Identify which cell holds the provided text, then report its (X, Y) central coordinate. 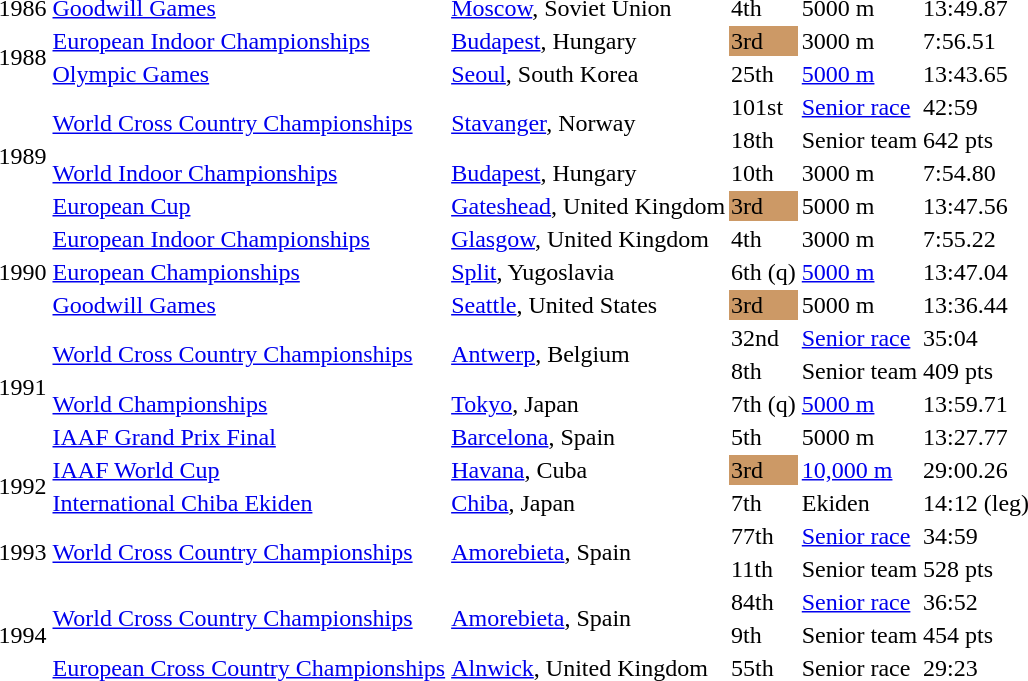
European Cup (249, 206)
Goodwill Games (249, 305)
84th (764, 602)
8th (764, 371)
Barcelona, Spain (588, 437)
Glasgow, United Kingdom (588, 239)
25th (764, 74)
77th (764, 536)
Tokyo, Japan (588, 404)
European Championships (249, 272)
4th (764, 239)
10th (764, 173)
5th (764, 437)
IAAF Grand Prix Final (249, 437)
IAAF World Cup (249, 470)
7th (q) (764, 404)
Antwerp, Belgium (588, 354)
Olympic Games (249, 74)
7th (764, 503)
18th (764, 140)
Stavanger, Norway (588, 124)
101st (764, 107)
11th (764, 569)
6th (q) (764, 272)
9th (764, 635)
10,000 m (859, 470)
Seoul, South Korea (588, 74)
International Chiba Ekiden (249, 503)
Split, Yugoslavia (588, 272)
32nd (764, 338)
Chiba, Japan (588, 503)
Ekiden (859, 503)
Seattle, United States (588, 305)
World Championships (249, 404)
Gateshead, United Kingdom (588, 206)
Havana, Cuba (588, 470)
World Indoor Championships (249, 173)
